Scan for the cell matching the given text and deliver its (X, Y) coordinate at center. 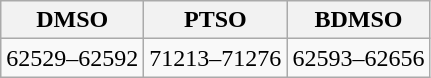
62529–62592 (72, 58)
PTSO (216, 20)
DMSO (72, 20)
71213–71276 (216, 58)
62593–62656 (358, 58)
BDMSO (358, 20)
